Identify which cell holds the provided text, then report its (X, Y) central coordinate. 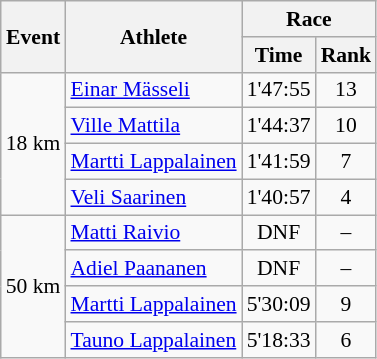
13 (346, 90)
Ville Mattila (153, 126)
Rank (346, 55)
1'44:37 (279, 126)
5'30:09 (279, 304)
4 (346, 197)
Matti Raivio (153, 233)
6 (346, 340)
Event (34, 36)
5'18:33 (279, 340)
Adiel Paananen (153, 269)
Race (310, 19)
Einar Mässeli (153, 90)
18 km (34, 143)
50 km (34, 286)
Time (279, 55)
9 (346, 304)
10 (346, 126)
Veli Saarinen (153, 197)
Athlete (153, 36)
1'41:59 (279, 162)
7 (346, 162)
1'47:55 (279, 90)
1'40:57 (279, 197)
Tauno Lappalainen (153, 340)
